Scan for the cell matching the given text and deliver its [X, Y] coordinate at center. 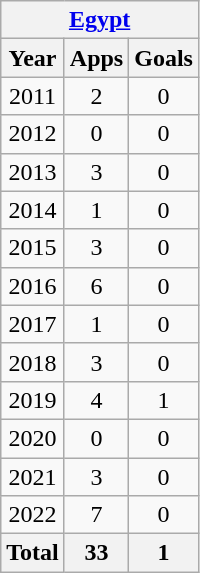
2011 [33, 96]
2018 [33, 362]
Egypt [100, 20]
Total [33, 553]
2015 [33, 248]
7 [96, 515]
2021 [33, 477]
2013 [33, 172]
2017 [33, 324]
Year [33, 58]
2016 [33, 286]
2014 [33, 210]
2 [96, 96]
6 [96, 286]
2012 [33, 134]
2020 [33, 438]
2019 [33, 400]
4 [96, 400]
33 [96, 553]
Goals [164, 58]
Apps [96, 58]
2022 [33, 515]
